For the text-containing cell, return its midpoint in [x, y] coordinate format. 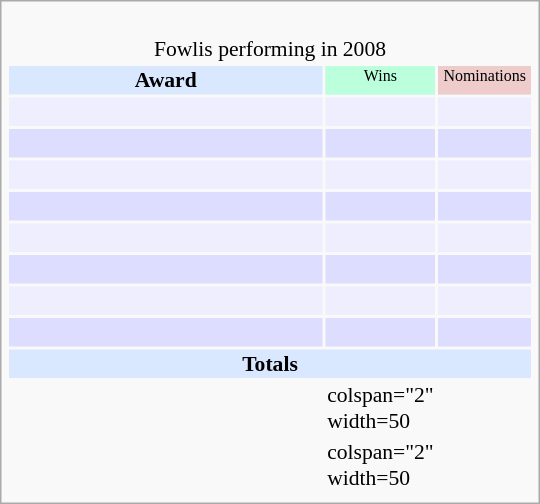
Nominations [484, 80]
Wins [381, 80]
Award [166, 80]
Fowlis performing in 2008 [270, 36]
Totals [270, 363]
